Detect which cell encompasses the target text, then output its [x, y] center coordinate. 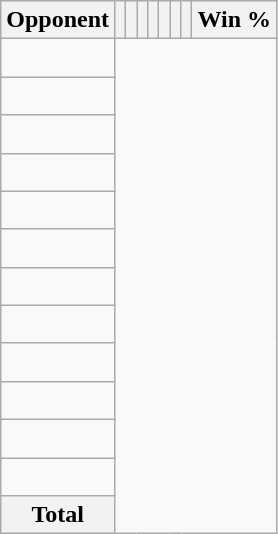
Opponent [58, 20]
Total [58, 515]
Win % [234, 20]
